Identify which cell holds the provided text, then report its (X, Y) central coordinate. 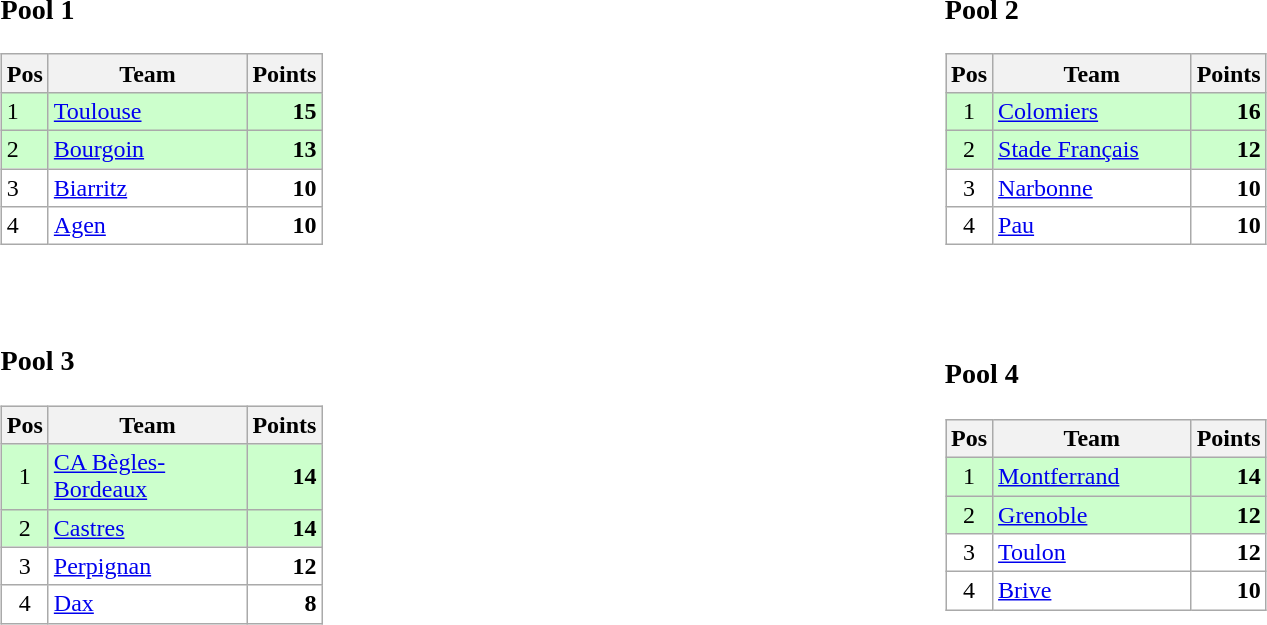
Biarritz (148, 188)
Perpignan (148, 566)
Toulouse (148, 111)
8 (284, 604)
Montferrand (1092, 476)
Castres (148, 528)
Colomiers (1092, 111)
CA Bègles-Bordeaux (148, 476)
Dax (148, 604)
Toulon (1092, 553)
Brive (1092, 591)
13 (284, 150)
Grenoble (1092, 515)
15 (284, 111)
16 (1228, 111)
Bourgoin (148, 150)
Pau (1092, 226)
Stade Français (1092, 150)
Narbonne (1092, 188)
Agen (148, 226)
